Locate the cell with the specified text and output its (X, Y) center coordinate. 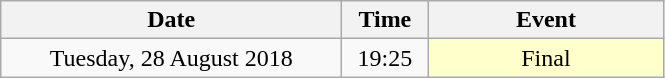
Final (546, 58)
Date (172, 20)
Event (546, 20)
Time (385, 20)
19:25 (385, 58)
Tuesday, 28 August 2018 (172, 58)
